Identify which cell holds the provided text, then report its [X, Y] central coordinate. 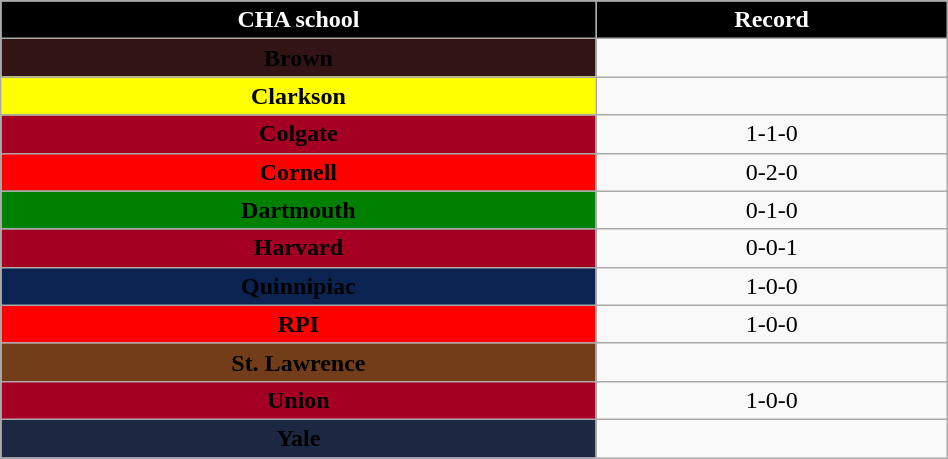
Record [772, 20]
Colgate [298, 134]
CHA school [298, 20]
Harvard [298, 248]
RPI [298, 324]
1-1-0 [772, 134]
Cornell [298, 172]
0-0-1 [772, 248]
Quinnipiac [298, 286]
Dartmouth [298, 210]
0-2-0 [772, 172]
Brown [298, 58]
St. Lawrence [298, 362]
0-1-0 [772, 210]
Union [298, 400]
Yale [298, 438]
Clarkson [298, 96]
